Pinpoint the cell where the given text exists, returning its [x, y] midpoint coordinate. 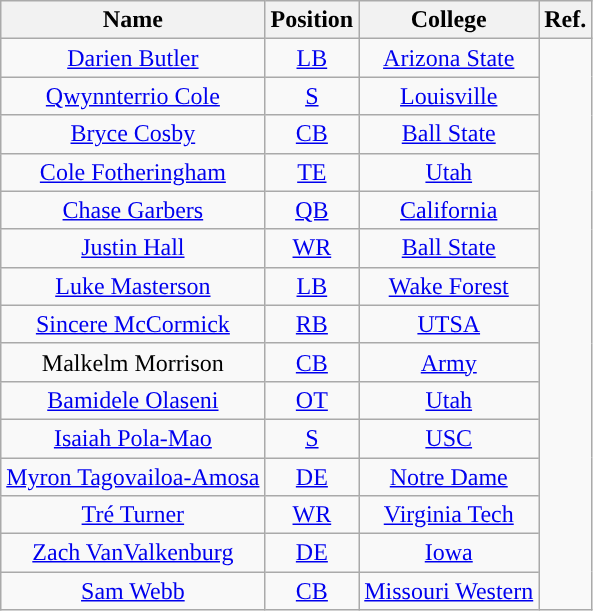
OT [312, 400]
Qwynnterrio Cole [133, 96]
Iowa [449, 553]
Wake Forest [449, 286]
Name [133, 20]
Chase Garbers [133, 210]
Sam Webb [133, 591]
USC [449, 438]
Myron Tagovailoa-Amosa [133, 477]
Army [449, 362]
Luke Masterson [133, 286]
Zach VanValkenburg [133, 553]
TE [312, 172]
Arizona State [449, 58]
Isaiah Pola-Mao [133, 438]
Tré Turner [133, 515]
Ref. [566, 20]
Malkelm Morrison [133, 362]
RB [312, 324]
Justin Hall [133, 248]
Sincere McCormick [133, 324]
Louisville [449, 96]
Darien Butler [133, 58]
Bryce Cosby [133, 134]
Virginia Tech [449, 515]
Missouri Western [449, 591]
Notre Dame [449, 477]
Bamidele Olaseni [133, 400]
College [449, 20]
QB [312, 210]
UTSA [449, 324]
Position [312, 20]
California [449, 210]
Cole Fotheringham [133, 172]
